Pinpoint the cell where the given text exists, returning its (X, Y) midpoint coordinate. 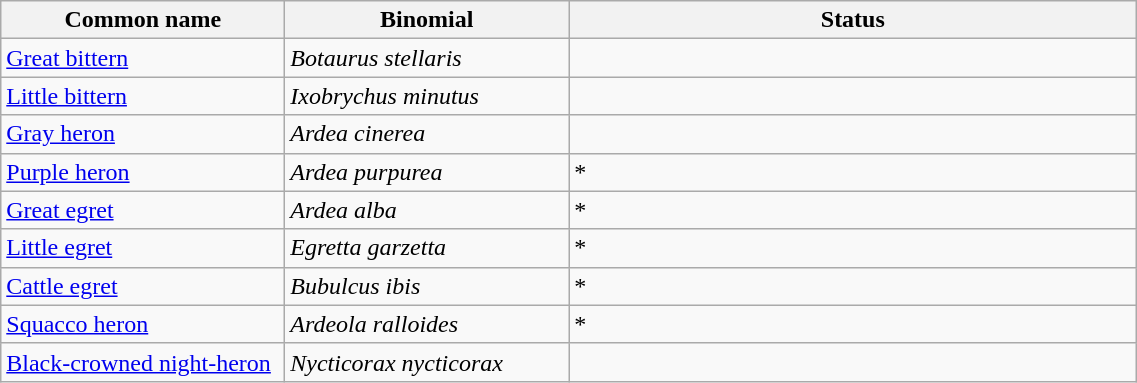
Gray heron (143, 134)
Common name (143, 20)
Botaurus stellaris (427, 58)
Great egret (143, 210)
Cattle egret (143, 286)
Little egret (143, 248)
Ardea alba (427, 210)
Ardeola ralloides (427, 324)
Bubulcus ibis (427, 286)
Black-crowned night-heron (143, 362)
Little bittern (143, 96)
Nycticorax nycticorax (427, 362)
Purple heron (143, 172)
Ixobrychus minutus (427, 96)
Great bittern (143, 58)
Ardea cinerea (427, 134)
Status (853, 20)
Egretta garzetta (427, 248)
Binomial (427, 20)
Ardea purpurea (427, 172)
Squacco heron (143, 324)
